Output the [x, y] coordinate of the center of the cell containing the given text.  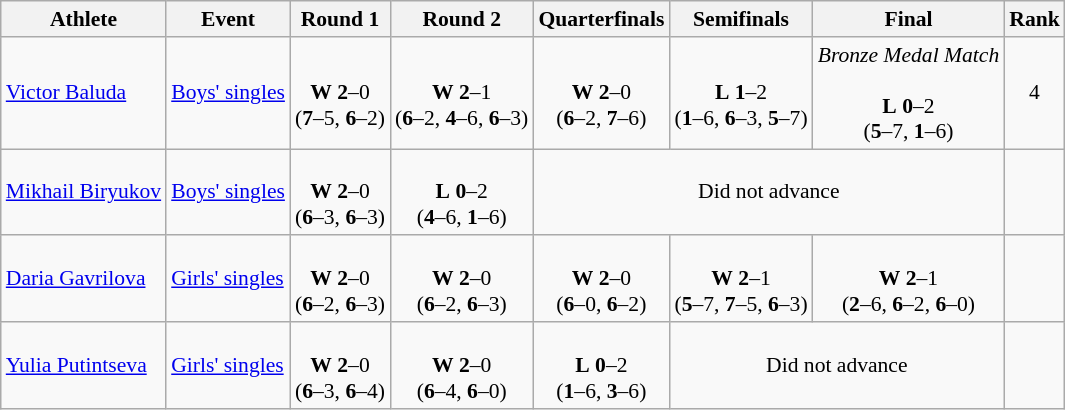
W 2–0 (6–3, 6–4) [340, 366]
Mikhail Biryukov [84, 192]
Semifinals [740, 19]
W 2–0 (6–2, 7–6) [601, 93]
W 2–0 (6–3, 6–3) [340, 192]
L 1–2 (1–6, 6–3, 5–7) [740, 93]
Daria Gavrilova [84, 280]
Round 2 [462, 19]
Event [228, 19]
W 2–0 (6–4, 6–0) [462, 366]
Quarterfinals [601, 19]
W 2–1 (6–2, 4–6, 6–3) [462, 93]
Victor Baluda [84, 93]
L 0–2 (1–6, 3–6) [601, 366]
Round 1 [340, 19]
W 2–0 (6–0, 6–2) [601, 280]
Bronze Medal MatchL 0–2 (5–7, 1–6) [909, 93]
W 2–1 (2–6, 6–2, 6–0) [909, 280]
4 [1034, 93]
W 2–1 (5–7, 7–5, 6–3) [740, 280]
Rank [1034, 19]
W 2–0 (7–5, 6–2) [340, 93]
Athlete [84, 19]
Final [909, 19]
L 0–2 (4–6, 1–6) [462, 192]
Yulia Putintseva [84, 366]
